Find where the given text appears and provide that cell's center as (X, Y) coordinate. 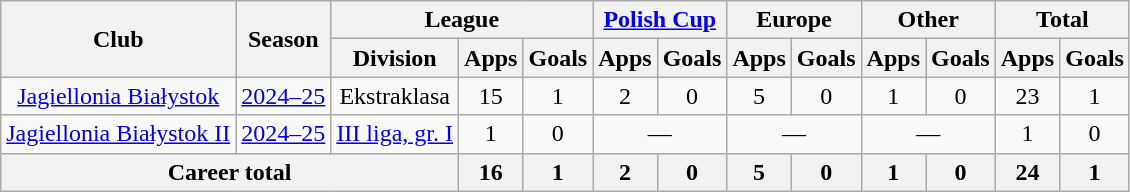
Polish Cup (660, 20)
Career total (230, 172)
Europe (794, 20)
Total (1062, 20)
Division (395, 58)
16 (491, 172)
III liga, gr. I (395, 134)
Other (928, 20)
24 (1027, 172)
Ekstraklasa (395, 96)
Club (118, 39)
League (462, 20)
Jagiellonia Białystok II (118, 134)
23 (1027, 96)
Season (284, 39)
15 (491, 96)
Jagiellonia Białystok (118, 96)
